Capture the cell that displays the provided text and extract its [X, Y] central coordinate. 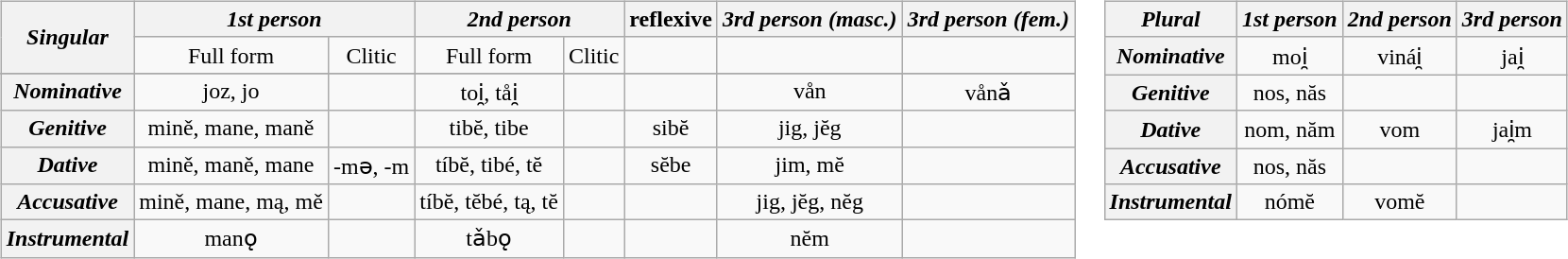
tibĕ, tibe [489, 129]
jai̯m [1511, 129]
jim, mĕ [810, 165]
3rd person [1511, 19]
toi̯, tåi̯ [489, 92]
Singular [67, 37]
joz, jo [231, 92]
nom, năm [1289, 129]
sĕbe [671, 165]
Plural [1170, 19]
jai̯ [1511, 56]
mině, mane, mą, mě [231, 202]
tíbĕ, tĕbé, tą, tĕ [489, 202]
vån [810, 92]
manǫ [231, 239]
jig, jĕg, nĕg [810, 202]
vinái̯ [1400, 56]
-mə, -m [370, 165]
vånǎ [988, 92]
mině, mane, maně [231, 129]
moi̯ [1289, 56]
vomĕ [1400, 202]
tǎbǫ [489, 239]
nĕm [810, 239]
reflexive [671, 19]
3rd person (fem.) [988, 19]
vom [1400, 129]
tíbĕ, tibé, tĕ [489, 165]
sibĕ [671, 129]
nómĕ [1289, 202]
jig, jĕg [810, 129]
3rd person (masc.) [810, 19]
mině, maně, mane [231, 165]
